Detect which cell encompasses the target text, then output its (X, Y) center coordinate. 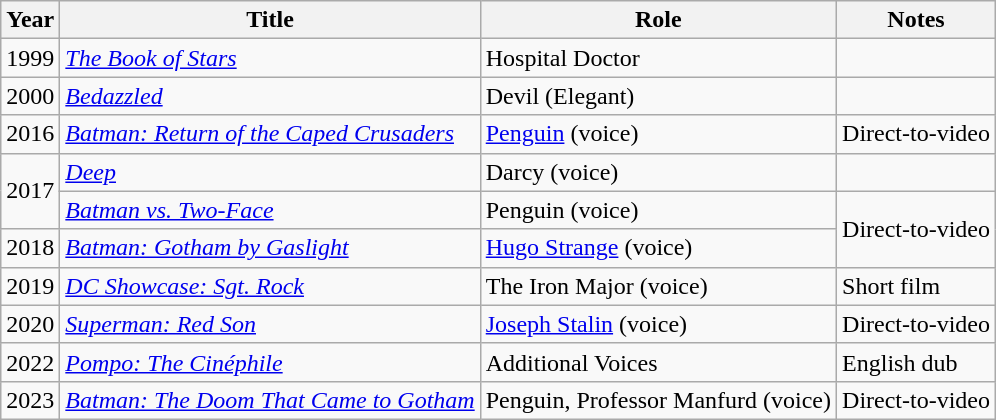
2022 (30, 362)
Role (658, 20)
Batman: Return of the Caped Crusaders (270, 134)
Bedazzled (270, 96)
2017 (30, 191)
Joseph Stalin (voice) (658, 324)
Batman: Gotham by Gaslight (270, 248)
Short film (916, 286)
2016 (30, 134)
Title (270, 20)
Superman: Red Son (270, 324)
Pompo: The Cinéphile (270, 362)
Darcy (voice) (658, 172)
2000 (30, 96)
Additional Voices (658, 362)
Batman vs. Two-Face (270, 210)
English dub (916, 362)
DC Showcase: Sgt. Rock (270, 286)
The Iron Major (voice) (658, 286)
2019 (30, 286)
Deep (270, 172)
Year (30, 20)
2018 (30, 248)
Penguin, Professor Manfurd (voice) (658, 400)
Batman: The Doom That Came to Gotham (270, 400)
Hospital Doctor (658, 58)
1999 (30, 58)
Devil (Elegant) (658, 96)
2020 (30, 324)
The Book of Stars (270, 58)
Hugo Strange (voice) (658, 248)
2023 (30, 400)
Notes (916, 20)
